Find where the given text appears and provide that cell's center as [X, Y] coordinate. 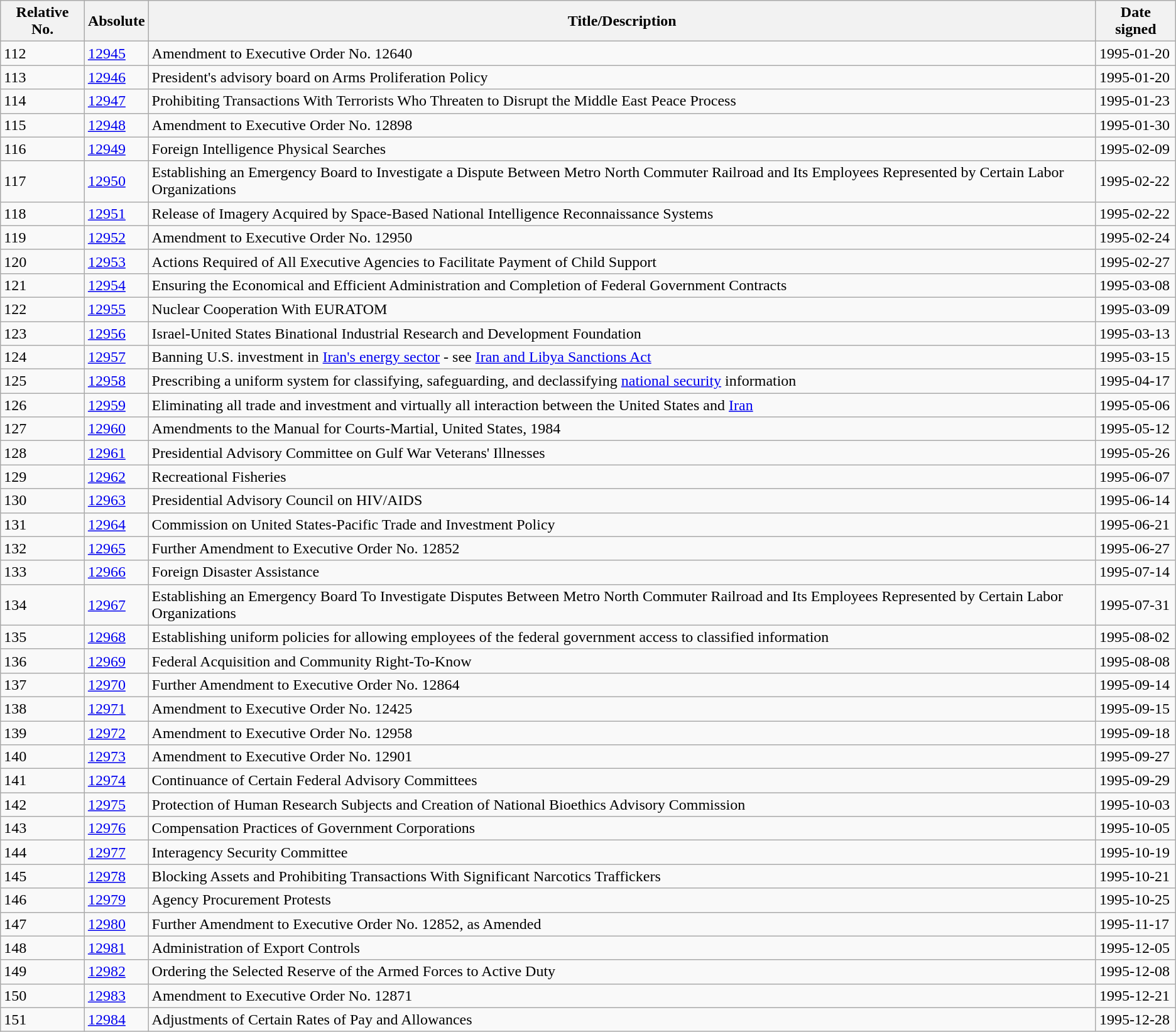
1995-10-21 [1136, 876]
151 [43, 1019]
150 [43, 996]
Israel-United States Binational Industrial Research and Development Foundation [622, 334]
148 [43, 948]
Presidential Advisory Committee on Gulf War Veterans' Illnesses [622, 453]
122 [43, 309]
Amendment to Executive Order No. 12425 [622, 709]
Date signed [1136, 21]
1995-08-08 [1136, 661]
Amendment to Executive Order No. 12871 [622, 996]
118 [43, 214]
12968 [116, 637]
Prohibiting Transactions With Terrorists Who Threaten to Disrupt the Middle East Peace Process [622, 101]
Actions Required of All Executive Agencies to Facilitate Payment of Child Support [622, 261]
12963 [116, 501]
119 [43, 237]
12971 [116, 709]
140 [43, 757]
Continuance of Certain Federal Advisory Committees [622, 781]
Ordering the Selected Reserve of the Armed Forces to Active Duty [622, 972]
125 [43, 381]
1995-10-25 [1136, 900]
139 [43, 733]
129 [43, 477]
12945 [116, 53]
137 [43, 685]
12960 [116, 429]
12975 [116, 805]
115 [43, 125]
1995-02-24 [1136, 237]
Nuclear Cooperation With EURATOM [622, 309]
116 [43, 149]
12948 [116, 125]
12965 [116, 548]
12973 [116, 757]
1995-10-05 [1136, 828]
1995-09-15 [1136, 709]
142 [43, 805]
Ensuring the Economical and Efficient Administration and Completion of Federal Government Contracts [622, 285]
Amendment to Executive Order No. 12950 [622, 237]
12946 [116, 77]
117 [43, 181]
Foreign Disaster Assistance [622, 572]
112 [43, 53]
1995-02-27 [1136, 261]
Prescribing a uniform system for classifying, safeguarding, and declassifying national security information [622, 381]
12947 [116, 101]
12962 [116, 477]
Interagency Security Committee [622, 852]
120 [43, 261]
Release of Imagery Acquired by Space-Based National Intelligence Reconnaissance Systems [622, 214]
1995-04-17 [1136, 381]
12958 [116, 381]
131 [43, 524]
1995-10-03 [1136, 805]
1995-06-21 [1136, 524]
Administration of Export Controls [622, 948]
12959 [116, 405]
Eliminating all trade and investment and virtually all interaction between the United States and Iran [622, 405]
143 [43, 828]
121 [43, 285]
1995-05-06 [1136, 405]
Further Amendment to Executive Order No. 12864 [622, 685]
12984 [116, 1019]
Title/Description [622, 21]
123 [43, 334]
12974 [116, 781]
Further Amendment to Executive Order No. 12852, as Amended [622, 924]
Presidential Advisory Council on HIV/AIDS [622, 501]
Recreational Fisheries [622, 477]
12967 [116, 604]
149 [43, 972]
1995-12-28 [1136, 1019]
Compensation Practices of Government Corporations [622, 828]
1995-01-30 [1136, 125]
146 [43, 900]
Relative No. [43, 21]
1995-03-09 [1136, 309]
1995-05-12 [1136, 429]
Foreign Intelligence Physical Searches [622, 149]
Agency Procurement Protests [622, 900]
12950 [116, 181]
1995-06-27 [1136, 548]
12955 [116, 309]
12956 [116, 334]
145 [43, 876]
1995-09-29 [1136, 781]
1995-12-05 [1136, 948]
12983 [116, 996]
Establishing uniform policies for allowing employees of the federal government access to classified information [622, 637]
1995-03-13 [1136, 334]
Absolute [116, 21]
Amendment to Executive Order No. 12898 [622, 125]
12951 [116, 214]
Amendments to the Manual for Courts-Martial, United States, 1984 [622, 429]
144 [43, 852]
12970 [116, 685]
12981 [116, 948]
Amendment to Executive Order No. 12901 [622, 757]
12976 [116, 828]
1995-09-27 [1136, 757]
1995-03-15 [1136, 357]
Commission on United States-Pacific Trade and Investment Policy [622, 524]
1995-09-18 [1136, 733]
126 [43, 405]
1995-11-17 [1136, 924]
Blocking Assets and Prohibiting Transactions With Significant Narcotics Traffickers [622, 876]
138 [43, 709]
128 [43, 453]
1995-12-21 [1136, 996]
1995-12-08 [1136, 972]
12979 [116, 900]
12977 [116, 852]
12966 [116, 572]
12978 [116, 876]
Further Amendment to Executive Order No. 12852 [622, 548]
12957 [116, 357]
12964 [116, 524]
141 [43, 781]
1995-03-08 [1136, 285]
135 [43, 637]
12961 [116, 453]
1995-05-26 [1136, 453]
1995-09-14 [1136, 685]
Amendment to Executive Order No. 12958 [622, 733]
1995-07-14 [1136, 572]
Federal Acquisition and Community Right-To-Know [622, 661]
Amendment to Executive Order No. 12640 [622, 53]
124 [43, 357]
114 [43, 101]
Banning U.S. investment in Iran's energy sector - see Iran and Libya Sanctions Act [622, 357]
12980 [116, 924]
1995-06-14 [1136, 501]
132 [43, 548]
12954 [116, 285]
Adjustments of Certain Rates of Pay and Allowances [622, 1019]
1995-10-19 [1136, 852]
133 [43, 572]
147 [43, 924]
1995-01-23 [1136, 101]
12969 [116, 661]
113 [43, 77]
1995-07-31 [1136, 604]
1995-02-09 [1136, 149]
12982 [116, 972]
12953 [116, 261]
12952 [116, 237]
136 [43, 661]
1995-06-07 [1136, 477]
130 [43, 501]
Protection of Human Research Subjects and Creation of National Bioethics Advisory Commission [622, 805]
President's advisory board on Arms Proliferation Policy [622, 77]
134 [43, 604]
127 [43, 429]
1995-08-02 [1136, 637]
12949 [116, 149]
12972 [116, 733]
